Return the [x, y] coordinate for the center point of the cell that contains the specified text.  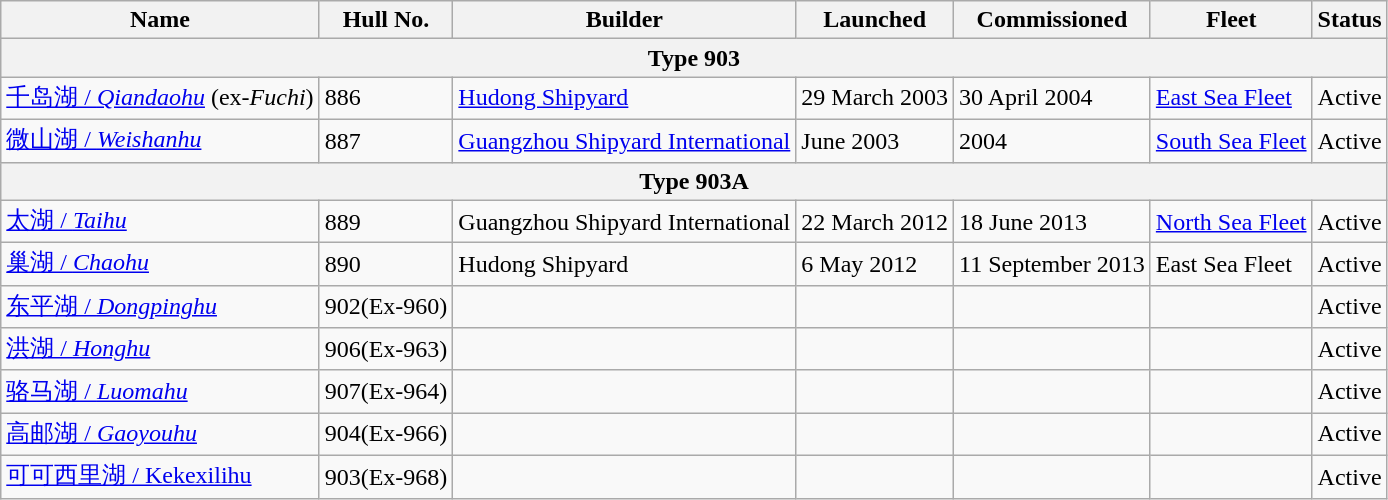
906(Ex-963) [386, 350]
886 [386, 98]
Commissioned [1052, 20]
Fleet [1231, 20]
902(Ex-960) [386, 306]
千岛湖 / Qiandaohu (ex-Fuchi) [160, 98]
巢湖 / Chaohu [160, 264]
889 [386, 222]
903(Ex-968) [386, 476]
可可西里湖 / Kekexilihu [160, 476]
6 May 2012 [875, 264]
June 2003 [875, 140]
Status [1350, 20]
29 March 2003 [875, 98]
890 [386, 264]
907(Ex-964) [386, 392]
904(Ex-966) [386, 434]
Type 903A [694, 181]
18 June 2013 [1052, 222]
Builder [624, 20]
11 September 2013 [1052, 264]
Hull No. [386, 20]
太湖 / Taihu [160, 222]
微山湖 / Weishanhu [160, 140]
东平湖 / Dongpinghu [160, 306]
22 March 2012 [875, 222]
2004 [1052, 140]
骆马湖 / Luomahu [160, 392]
洪湖 / Honghu [160, 350]
Launched [875, 20]
高邮湖 / Gaoyouhu [160, 434]
887 [386, 140]
North Sea Fleet [1231, 222]
Name [160, 20]
Type 903 [694, 58]
South Sea Fleet [1231, 140]
30 April 2004 [1052, 98]
